Output the [x, y] coordinate of the center of the cell containing the given text.  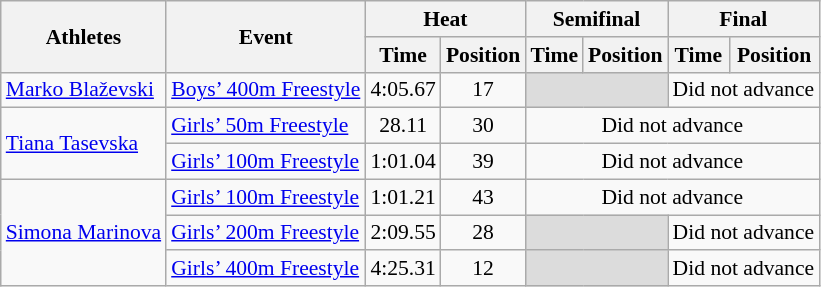
Heat [445, 19]
Event [266, 36]
28.11 [402, 126]
Athletes [84, 36]
Tiana Tasevska [84, 144]
4:25.31 [402, 269]
Girls’ 400m Freestyle [266, 269]
17 [483, 90]
4:05.67 [402, 90]
Boys’ 400m Freestyle [266, 90]
Simona Marinova [84, 232]
Girls’ 200m Freestyle [266, 233]
30 [483, 126]
43 [483, 197]
12 [483, 269]
28 [483, 233]
39 [483, 162]
1:01.21 [402, 197]
1:01.04 [402, 162]
Final [744, 19]
Marko Blaževski [84, 90]
2:09.55 [402, 233]
Girls’ 50m Freestyle [266, 126]
Semifinal [596, 19]
